From the cell containing the given text, extract its center point as [X, Y] coordinate. 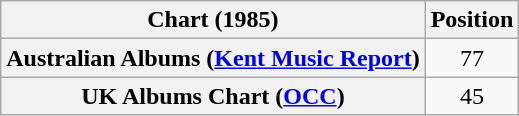
77 [472, 58]
Chart (1985) [213, 20]
Position [472, 20]
45 [472, 96]
Australian Albums (Kent Music Report) [213, 58]
UK Albums Chart (OCC) [213, 96]
